Locate the cell with the specified text and output its (x, y) center coordinate. 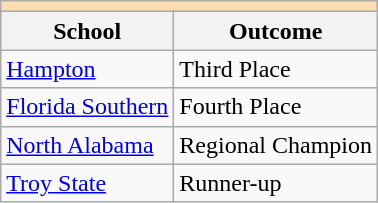
Outcome (276, 31)
Third Place (276, 69)
Hampton (88, 69)
School (88, 31)
Troy State (88, 183)
Runner-up (276, 183)
North Alabama (88, 145)
Fourth Place (276, 107)
Regional Champion (276, 145)
Florida Southern (88, 107)
